Search for the cell housing the specified text and yield its (X, Y) center coordinate. 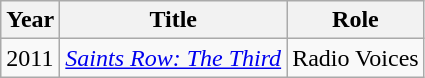
Radio Voices (356, 58)
Title (174, 20)
Role (356, 20)
Year (30, 20)
Saints Row: The Third (174, 58)
2011 (30, 58)
